Find where the given text appears and provide that cell's center as [x, y] coordinate. 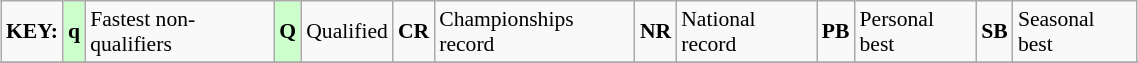
q [74, 32]
Qualified [347, 32]
NR [656, 32]
Q [288, 32]
Fastest non-qualifiers [180, 32]
Seasonal best [1075, 32]
Personal best [916, 32]
PB [836, 32]
Championships record [534, 32]
National record [746, 32]
SB [994, 32]
KEY: [32, 32]
CR [414, 32]
